Identify which cell holds the provided text, then report its [X, Y] central coordinate. 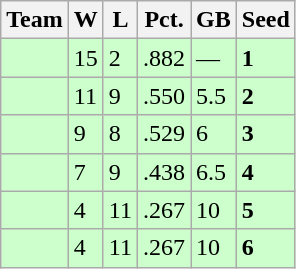
5.5 [214, 96]
15 [86, 58]
.438 [164, 172]
— [214, 58]
3 [266, 134]
.529 [164, 134]
8 [120, 134]
.550 [164, 96]
L [120, 20]
.882 [164, 58]
Team [35, 20]
6.5 [214, 172]
GB [214, 20]
W [86, 20]
Seed [266, 20]
1 [266, 58]
Pct. [164, 20]
7 [86, 172]
5 [266, 210]
